Pinpoint the cell where the given text exists, returning its (x, y) midpoint coordinate. 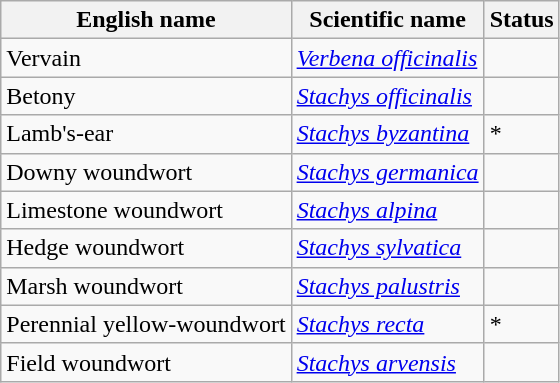
Stachys germanica (388, 172)
Stachys palustris (388, 286)
Perennial yellow-woundwort (146, 324)
Lamb's-ear (146, 134)
Marsh woundwort (146, 286)
Stachys sylvatica (388, 248)
English name (146, 20)
Field woundwort (146, 362)
Stachys arvensis (388, 362)
Stachys byzantina (388, 134)
Stachys recta (388, 324)
Stachys alpina (388, 210)
Scientific name (388, 20)
Hedge woundwort (146, 248)
Downy woundwort (146, 172)
Stachys officinalis (388, 96)
Betony (146, 96)
Vervain (146, 58)
Status (522, 20)
Verbena officinalis (388, 58)
Limestone woundwort (146, 210)
